Identify which cell holds the provided text, then report its (x, y) central coordinate. 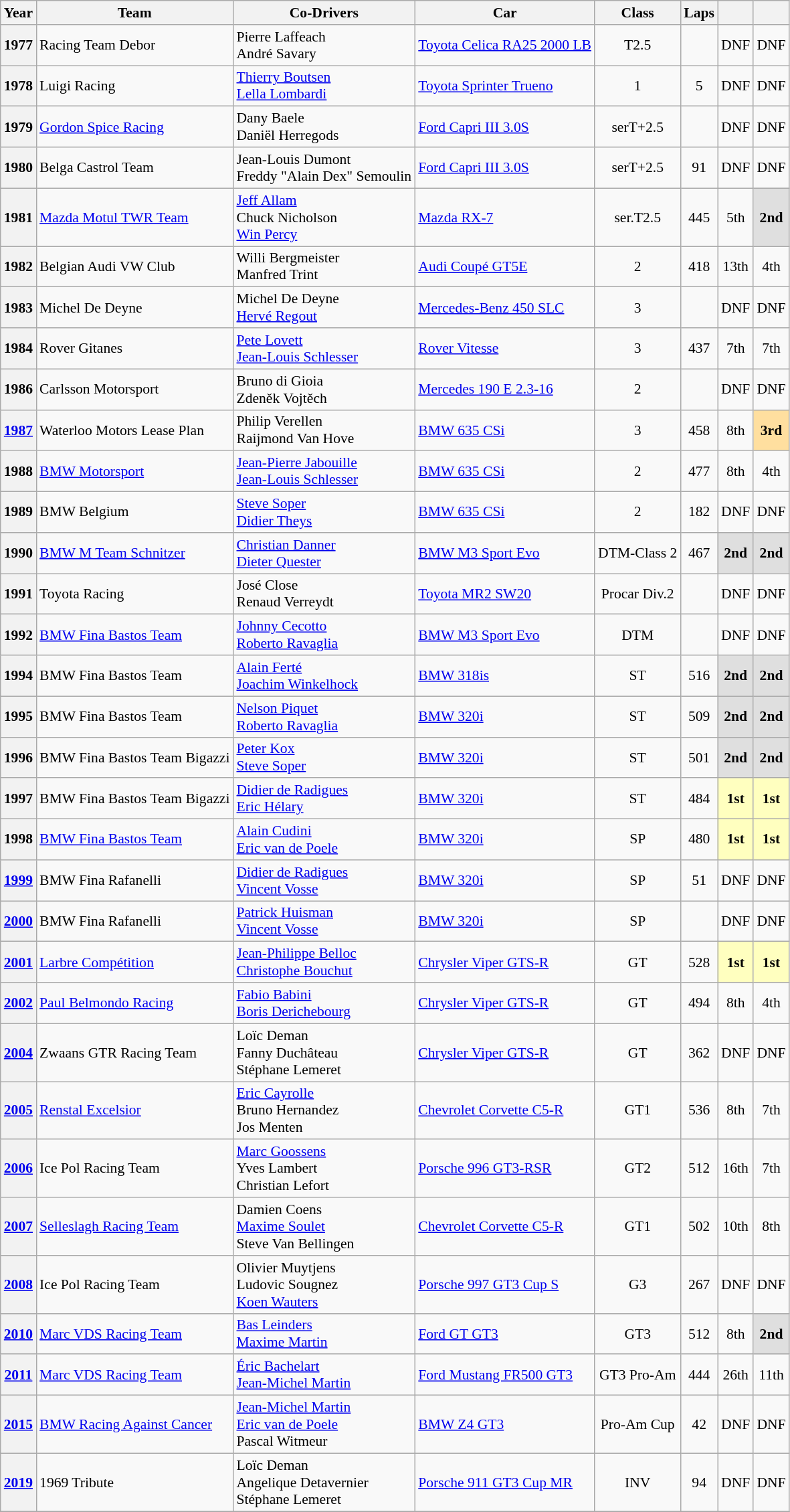
502 (699, 1226)
Alain Cudini Eric van de Poele (324, 839)
DTM (637, 635)
Pierre Laffeach André Savary (324, 46)
Zwaans GTR Racing Team (134, 1052)
42 (699, 1424)
1978 (19, 86)
Loïc Deman Fanny Duchâteau Stéphane Lemeret (324, 1052)
1999 (19, 881)
Pro-Am Cup (637, 1424)
T2.5 (637, 46)
BMW M Team Schnitzer (134, 553)
2004 (19, 1052)
1997 (19, 799)
Ford Mustang FR500 GT3 (504, 1375)
Co-Drivers (324, 13)
5th (736, 217)
BMW Belgium (134, 513)
501 (699, 758)
BMW Racing Against Cancer (134, 1424)
Porsche 996 GT3-RSR (504, 1169)
Rover Vitesse (504, 348)
Christian Danner Dieter Quester (324, 553)
Éric Bachelart Jean-Michel Martin (324, 1375)
1987 (19, 430)
Didier de Radigues Eric Hélary (324, 799)
Luigi Racing (134, 86)
Year (19, 13)
444 (699, 1375)
Jeff Allam Chuck Nicholson Win Percy (324, 217)
1969 Tribute (134, 1482)
Mazda Motul TWR Team (134, 217)
Team (134, 13)
Larbre Compétition (134, 962)
1992 (19, 635)
1989 (19, 513)
Thierry Boutsen Lella Lombardi (324, 86)
51 (699, 881)
437 (699, 348)
16th (736, 1169)
1990 (19, 553)
Damien Coens Maxime Soulet Steve Van Bellingen (324, 1226)
José Close Renaud Verreydt (324, 594)
Selleslagh Racing Team (134, 1226)
2001 (19, 962)
1994 (19, 676)
182 (699, 513)
GT3 Pro-Am (637, 1375)
G3 (637, 1285)
2000 (19, 921)
2006 (19, 1169)
Ford GT GT3 (504, 1333)
BMW Motorsport (134, 471)
Audi Coupé GT5E (504, 266)
362 (699, 1052)
480 (699, 839)
Olivier Muytjens Ludovic Sougnez Koen Wauters (324, 1285)
Laps (699, 13)
Alain Ferté Joachim Winkelhock (324, 676)
94 (699, 1482)
Dany Baele Daniël Herregods (324, 127)
1980 (19, 167)
Renstal Excelsior (134, 1111)
Michel De Deyne (134, 308)
ser.T2.5 (637, 217)
445 (699, 217)
1977 (19, 46)
BMW 318is (504, 676)
2005 (19, 1111)
Mercedes-Benz 450 SLC (504, 308)
458 (699, 430)
2011 (19, 1375)
528 (699, 962)
Procar Div.2 (637, 594)
3rd (771, 430)
1988 (19, 471)
Carlsson Motorsport (134, 390)
1979 (19, 127)
2008 (19, 1285)
Fabio Babini Boris Derichebourg (324, 1003)
Toyota Sprinter Trueno (504, 86)
BMW Z4 GT3 (504, 1424)
Belgian Audi VW Club (134, 266)
1995 (19, 716)
Mercedes 190 E 2.3-16 (504, 390)
2015 (19, 1424)
1998 (19, 839)
Rover Gitanes (134, 348)
Didier de Radigues Vincent Vosse (324, 881)
Marc Goossens Yves Lambert Christian Lefort (324, 1169)
11th (771, 1375)
Nelson Piquet Roberto Ravaglia (324, 716)
Jean-Pierre Jabouille Jean-Louis Schlesser (324, 471)
Patrick Huisman Vincent Vosse (324, 921)
2010 (19, 1333)
1986 (19, 390)
509 (699, 716)
Jean-Michel Martin Eric van de Poele Pascal Witmeur (324, 1424)
91 (699, 167)
2019 (19, 1482)
1982 (19, 266)
Loïc Deman Angelique Detavernier Stéphane Lemeret (324, 1482)
Porsche 911 GT3 Cup MR (504, 1482)
5 (699, 86)
477 (699, 471)
Toyota Celica RA25 2000 LB (504, 46)
Porsche 997 GT3 Cup S (504, 1285)
Car (504, 13)
484 (699, 799)
Peter Kox Steve Soper (324, 758)
13th (736, 266)
267 (699, 1285)
494 (699, 1003)
Toyota Racing (134, 594)
10th (736, 1226)
467 (699, 553)
1983 (19, 308)
2007 (19, 1226)
Pete Lovett Jean-Louis Schlesser (324, 348)
Mazda RX-7 (504, 217)
516 (699, 676)
Bruno di Gioia Zdeněk Vojtěch (324, 390)
Gordon Spice Racing (134, 127)
26th (736, 1375)
Jean-Philippe Belloc Christophe Bouchut (324, 962)
INV (637, 1482)
1991 (19, 594)
1 (637, 86)
Johnny Cecotto Roberto Ravaglia (324, 635)
GT3 (637, 1333)
Paul Belmondo Racing (134, 1003)
536 (699, 1111)
Class (637, 13)
Jean-Louis Dumont Freddy "Alain Dex" Semoulin (324, 167)
Toyota MR2 SW20 (504, 594)
Waterloo Motors Lease Plan (134, 430)
1984 (19, 348)
Belga Castrol Team (134, 167)
Bas Leinders Maxime Martin (324, 1333)
1981 (19, 217)
Eric Cayrolle Bruno Hernandez Jos Menten (324, 1111)
Steve Soper Didier Theys (324, 513)
Willi Bergmeister Manfred Trint (324, 266)
GT2 (637, 1169)
2002 (19, 1003)
Philip Verellen Raijmond Van Hove (324, 430)
Racing Team Debor (134, 46)
1996 (19, 758)
DTM-Class 2 (637, 553)
418 (699, 266)
Michel De Deyne Hervé Regout (324, 308)
